Find where the given text appears and provide that cell's center as (X, Y) coordinate. 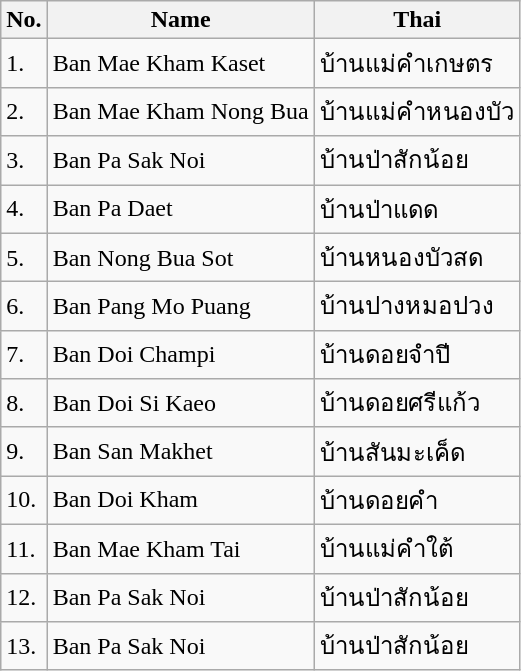
Ban Pang Mo Puang (180, 306)
Ban Doi Champi (180, 354)
บ้านดอยจำปี (417, 354)
บ้านหนองบัวสด (417, 258)
Ban Doi Si Kaeo (180, 404)
บ้านดอยศรีแก้ว (417, 404)
Ban Mae Kham Tai (180, 548)
บ้านแม่คำใต้ (417, 548)
Ban San Makhet (180, 452)
บ้านแม่คำหนองบัว (417, 112)
No. (24, 20)
บ้านแม่คำเกษตร (417, 64)
6. (24, 306)
บ้านป่าแดด (417, 208)
บ้านดอยคำ (417, 500)
8. (24, 404)
Name (180, 20)
1. (24, 64)
Ban Mae Kham Kaset (180, 64)
11. (24, 548)
Ban Pa Daet (180, 208)
4. (24, 208)
2. (24, 112)
5. (24, 258)
13. (24, 646)
9. (24, 452)
Ban Nong Bua Sot (180, 258)
10. (24, 500)
Ban Doi Kham (180, 500)
7. (24, 354)
Thai (417, 20)
12. (24, 598)
บ้านสันมะเค็ด (417, 452)
บ้านปางหมอปวง (417, 306)
3. (24, 160)
Ban Mae Kham Nong Bua (180, 112)
